For the text-containing cell, return its midpoint in [x, y] coordinate format. 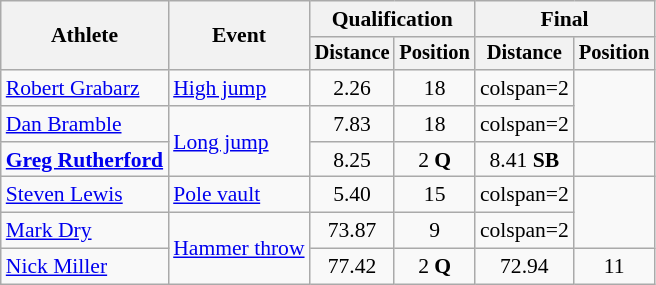
Greg Rutherford [84, 160]
73.87 [352, 231]
Long jump [238, 142]
Qualification [392, 19]
Pole vault [238, 195]
Hammer throw [238, 248]
2.26 [352, 88]
11 [614, 267]
High jump [238, 88]
15 [434, 195]
9 [434, 231]
5.40 [352, 195]
Steven Lewis [84, 195]
Athlete [84, 36]
Event [238, 36]
8.25 [352, 160]
7.83 [352, 124]
77.42 [352, 267]
Dan Bramble [84, 124]
Nick Miller [84, 267]
Robert Grabarz [84, 88]
Mark Dry [84, 231]
72.94 [524, 267]
Final [564, 19]
8.41 SB [524, 160]
